Provide the (x, y) coordinate of the cell's center where the given text is located.  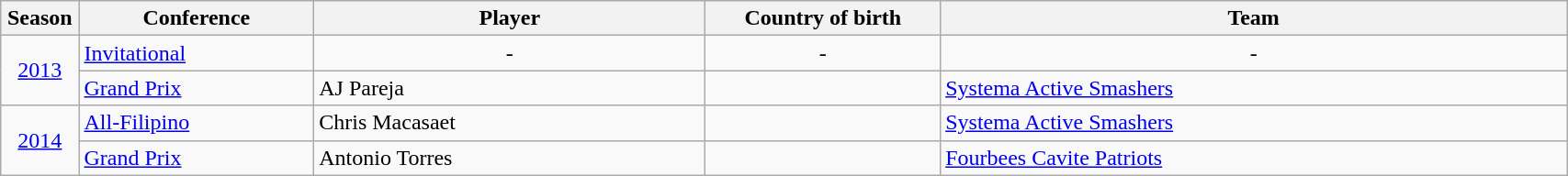
Country of birth (823, 18)
All-Filipino (197, 123)
2013 (40, 71)
AJ Pareja (510, 88)
Invitational (197, 53)
Fourbees Cavite Patriots (1254, 158)
Season (40, 18)
Team (1254, 18)
Player (510, 18)
Chris Macasaet (510, 123)
2014 (40, 140)
Conference (197, 18)
Antonio Torres (510, 158)
